Locate the cell with the specified text and output its [x, y] center coordinate. 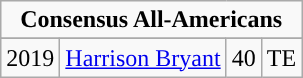
TE [281, 58]
Consensus All-Americans [152, 20]
40 [244, 58]
2019 [30, 58]
Harrison Bryant [143, 58]
